Locate the cell with the specified text and output its (x, y) center coordinate. 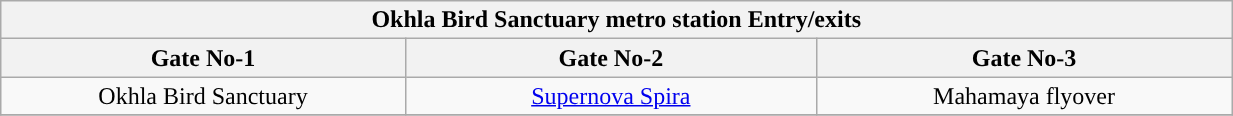
Mahamaya flyover (1024, 96)
Okhla Bird Sanctuary metro station Entry/exits (616, 20)
Supernova Spira (610, 96)
Gate No-2 (610, 58)
Gate No-1 (204, 58)
Gate No-3 (1024, 58)
Okhla Bird Sanctuary (204, 96)
